From the cell containing the given text, extract its center point as (X, Y) coordinate. 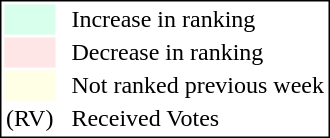
Received Votes (198, 119)
Increase in ranking (198, 19)
(RV) (29, 119)
Decrease in ranking (198, 53)
Not ranked previous week (198, 85)
